Search for the cell housing the specified text and yield its (X, Y) center coordinate. 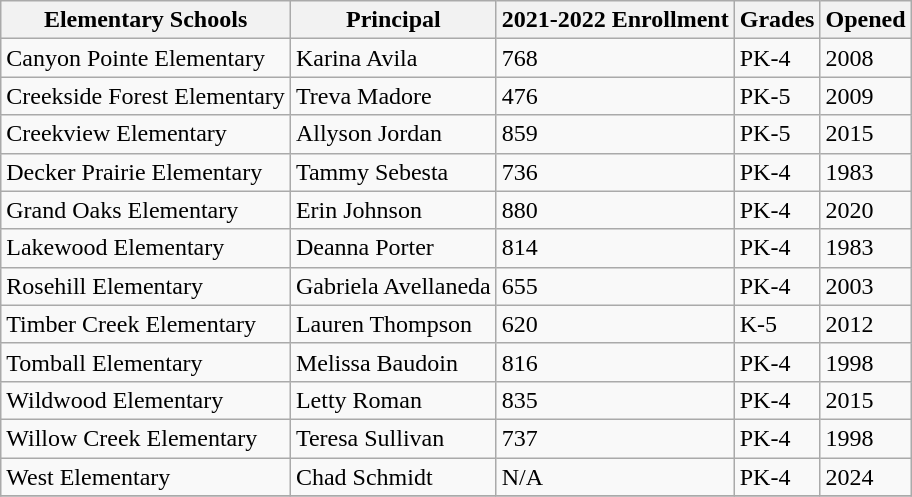
Grades (777, 20)
Grand Oaks Elementary (146, 210)
Lauren Thompson (393, 324)
Chad Schmidt (393, 477)
859 (615, 134)
Timber Creek Elementary (146, 324)
2003 (866, 286)
West Elementary (146, 477)
Allyson Jordan (393, 134)
814 (615, 248)
2021-2022 Enrollment (615, 20)
620 (615, 324)
880 (615, 210)
Lakewood Elementary (146, 248)
Opened (866, 20)
Erin Johnson (393, 210)
835 (615, 400)
768 (615, 58)
K-5 (777, 324)
Gabriela Avellaneda (393, 286)
Wildwood Elementary (146, 400)
Principal (393, 20)
N/A (615, 477)
736 (615, 172)
Karina Avila (393, 58)
2009 (866, 96)
2024 (866, 477)
2008 (866, 58)
Creekview Elementary (146, 134)
Teresa Sullivan (393, 438)
Treva Madore (393, 96)
2012 (866, 324)
Canyon Pointe Elementary (146, 58)
816 (615, 362)
476 (615, 96)
2020 (866, 210)
Creekside Forest Elementary (146, 96)
655 (615, 286)
Deanna Porter (393, 248)
737 (615, 438)
Rosehill Elementary (146, 286)
Tomball Elementary (146, 362)
Melissa Baudoin (393, 362)
Tammy Sebesta (393, 172)
Decker Prairie Elementary (146, 172)
Willow Creek Elementary (146, 438)
Elementary Schools (146, 20)
Letty Roman (393, 400)
